Determine the [x, y] coordinate at the center of the cell enclosing the given text.  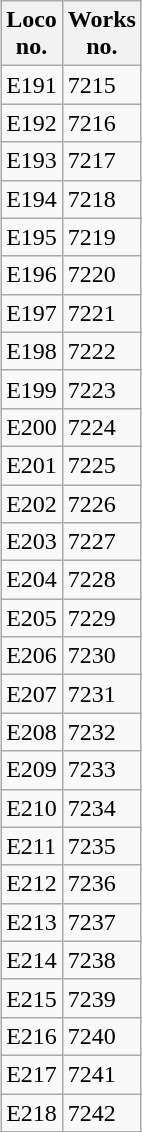
7231 [102, 694]
E213 [32, 922]
E193 [32, 161]
E199 [32, 389]
7222 [102, 351]
E202 [32, 503]
7216 [102, 123]
E206 [32, 656]
E200 [32, 427]
E216 [32, 1036]
E208 [32, 732]
7230 [102, 656]
7237 [102, 922]
E218 [32, 1113]
7235 [102, 846]
7219 [102, 237]
E194 [32, 199]
E207 [32, 694]
7241 [102, 1074]
E197 [32, 313]
7227 [102, 542]
7233 [102, 770]
7242 [102, 1113]
E217 [32, 1074]
E195 [32, 237]
7221 [102, 313]
7226 [102, 503]
E210 [32, 808]
E211 [32, 846]
7240 [102, 1036]
Locono. [32, 34]
7224 [102, 427]
E196 [32, 275]
7234 [102, 808]
E204 [32, 580]
E209 [32, 770]
7225 [102, 465]
7217 [102, 161]
E203 [32, 542]
E191 [32, 85]
Worksno. [102, 34]
E201 [32, 465]
7232 [102, 732]
7218 [102, 199]
E212 [32, 884]
7223 [102, 389]
7220 [102, 275]
7238 [102, 960]
7239 [102, 998]
E214 [32, 960]
E205 [32, 618]
7215 [102, 85]
E215 [32, 998]
E198 [32, 351]
E192 [32, 123]
7228 [102, 580]
7229 [102, 618]
7236 [102, 884]
